Return (X, Y) of the center of cell containing provided text 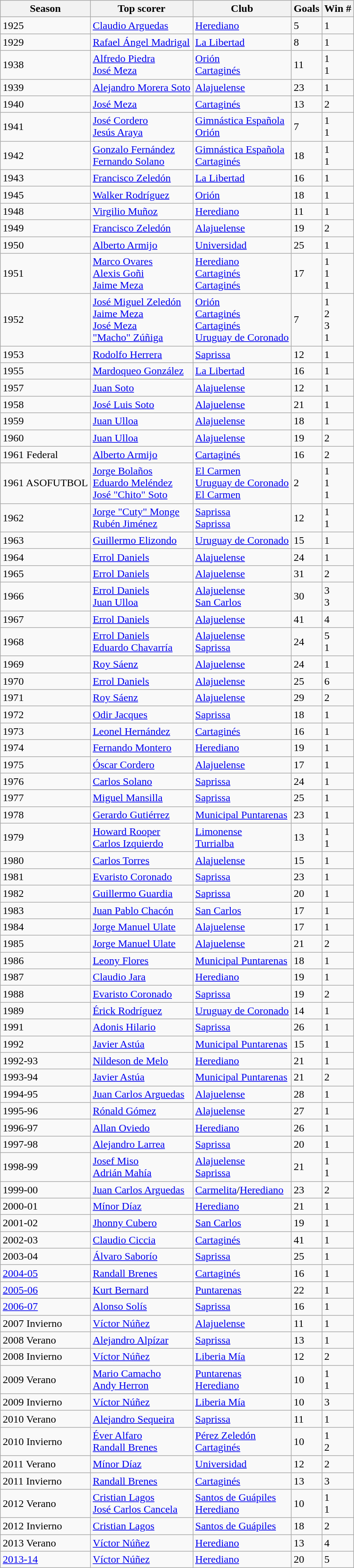
2008 Invierno (46, 1357)
Kurt Bernard (142, 1290)
Carmelita/Herediano (242, 1190)
1938 (46, 65)
1999-00 (46, 1190)
Josef Miso Adrián Mahía (142, 1167)
Santos de Guápiles (242, 1526)
2011 Invierno (46, 1481)
1996-97 (46, 1127)
1969 (46, 665)
1963 (46, 540)
1979 (46, 837)
Miguel Mansilla (142, 798)
Puntarenas (242, 1290)
1998-99 (46, 1167)
1992-93 (46, 1061)
Éver Alfaro Randall Brenes (142, 1442)
Errol Daniels Juan Ulloa (142, 596)
1983 (46, 910)
Nildeson de Melo (142, 1061)
José Cordero Jesús Araya (142, 126)
Walker Rodríguez (142, 195)
2009 Invierno (46, 1402)
1973 (46, 731)
29 (307, 698)
1982 (46, 893)
2010 Verano (46, 1419)
Alejandro Morera Soto (142, 87)
1991 (46, 1027)
1987 (46, 977)
27 (307, 1111)
2005-06 (46, 1290)
1968 (46, 642)
Guillermo Guardia (142, 893)
Alejandro Sequeira (142, 1419)
Jhonny Cubero (142, 1223)
Alfredo Piedra José Meza (142, 65)
1977 (46, 798)
1953 (46, 354)
1960 (46, 438)
1945 (46, 195)
1984 (46, 927)
1971 (46, 698)
José Luis Soto (142, 405)
1980 (46, 860)
José Meza (142, 104)
28 (307, 1094)
1976 (46, 781)
Virgilio Muñoz (142, 211)
2000-01 (46, 1207)
8 (307, 42)
Adonis Hilario (142, 1027)
Alejandro Larrea (142, 1144)
Fernando Montero (142, 748)
Carlos Solano (142, 781)
Rafael Ángel Madrigal (142, 42)
2013-14 (46, 1560)
Season (46, 9)
Óscar Cordero (142, 765)
2003-04 (46, 1257)
Alejandro Alpízar (142, 1340)
Win # (338, 9)
1997-98 (46, 1144)
Leony Flores (142, 961)
1986 (46, 961)
2001-02 (46, 1223)
Mardoqueo González (142, 371)
Orión (242, 195)
2011 Verano (46, 1464)
AlajuelenseSan Carlos (242, 596)
2004-05 (46, 1273)
OriónCartaginés (242, 65)
Alonso Solís (142, 1307)
1939 (46, 87)
PuntarenasHerediano (242, 1379)
1951 (46, 274)
51 (338, 642)
HeredianoCartaginésCartaginés (242, 274)
El CarmenUruguay de CoronadoEl Carmen (242, 483)
1978 (46, 815)
1959 (46, 421)
1966 (46, 596)
33 (338, 596)
31 (307, 574)
1958 (46, 405)
1974 (46, 748)
1925 (46, 25)
1967 (46, 619)
14 (307, 1011)
1231 (338, 320)
2008 Verano (46, 1340)
1929 (46, 42)
Santos de GuápilesHerediano (242, 1504)
1957 (46, 388)
Allan Oviedo (142, 1127)
30 (307, 596)
1950 (46, 245)
1962 (46, 517)
Rónald Gómez (142, 1111)
1940 (46, 104)
1989 (46, 1011)
Goals (307, 9)
1981 (46, 877)
1964 (46, 557)
2002-03 (46, 1240)
1961 Federal (46, 455)
Mario Camacho Andy Herron (142, 1379)
1948 (46, 211)
1943 (46, 178)
2012 Verano (46, 1504)
1955 (46, 371)
Club (242, 9)
Gimnástica EspañolaOrión (242, 126)
1994-95 (46, 1094)
6 (338, 681)
Juan Pablo Chacón (142, 910)
2006-07 (46, 1307)
22 (307, 1290)
2007 Invierno (46, 1323)
Gimnástica EspañolaCartaginés (242, 155)
1972 (46, 715)
1992 (46, 1044)
1975 (46, 765)
1995-96 (46, 1111)
Cristian Lagos José Carlos Cancela (142, 1504)
Jorge Bolaños Eduardo Meléndez José "Chito" Soto (142, 483)
2013 Verano (46, 1543)
1942 (46, 155)
Juan Soto (142, 388)
1988 (46, 994)
2010 Invierno (46, 1442)
Claudio Jara (142, 977)
Rodolfo Herrera (142, 354)
Top scorer (142, 9)
1952 (46, 320)
1941 (46, 126)
Gonzalo Fernández Fernando Solano (142, 155)
Marco Ovares Alexis Goñi Jaime Meza (142, 274)
1965 (46, 574)
Claudio Ciccia (142, 1240)
1949 (46, 228)
José Miguel Zeledón Jaime Meza José Meza "Macho" Zúñiga (142, 320)
1970 (46, 681)
SaprissaSaprissa (242, 517)
Gerardo Gutiérrez (142, 815)
2012 Invierno (46, 1526)
1985 (46, 944)
Pérez ZeledónCartaginés (242, 1442)
LimonenseTurrialba (242, 837)
1961 ASOFUTBOL (46, 483)
Odir Jacques (142, 715)
Howard Rooper Carlos Izquierdo (142, 837)
OriónCartaginésCartaginésUruguay de Coronado (242, 320)
1993-94 (46, 1077)
Cristian Lagos (142, 1526)
Claudio Arguedas (142, 25)
Álvaro Saborío (142, 1257)
2009 Verano (46, 1379)
Érick Rodríguez (142, 1011)
Errol Daniels Eduardo Chavarría (142, 642)
Jorge "Cuty" Monge Rubén Jiménez (142, 517)
Leonel Hernández (142, 731)
Carlos Torres (142, 860)
Guillermo Elizondo (142, 540)
